Identify which cell holds the provided text, then report its [X, Y] central coordinate. 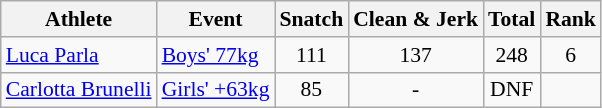
Event [216, 19]
248 [512, 55]
Total [512, 19]
111 [311, 55]
Snatch [311, 19]
Carlotta Brunelli [79, 90]
Rank [570, 19]
137 [416, 55]
Boys' 77kg [216, 55]
Clean & Jerk [416, 19]
Athlete [79, 19]
DNF [512, 90]
85 [311, 90]
6 [570, 55]
Luca Parla [79, 55]
Girls' +63kg [216, 90]
- [416, 90]
